Provide the (x, y) coordinate of the cell's center where the given text is located.  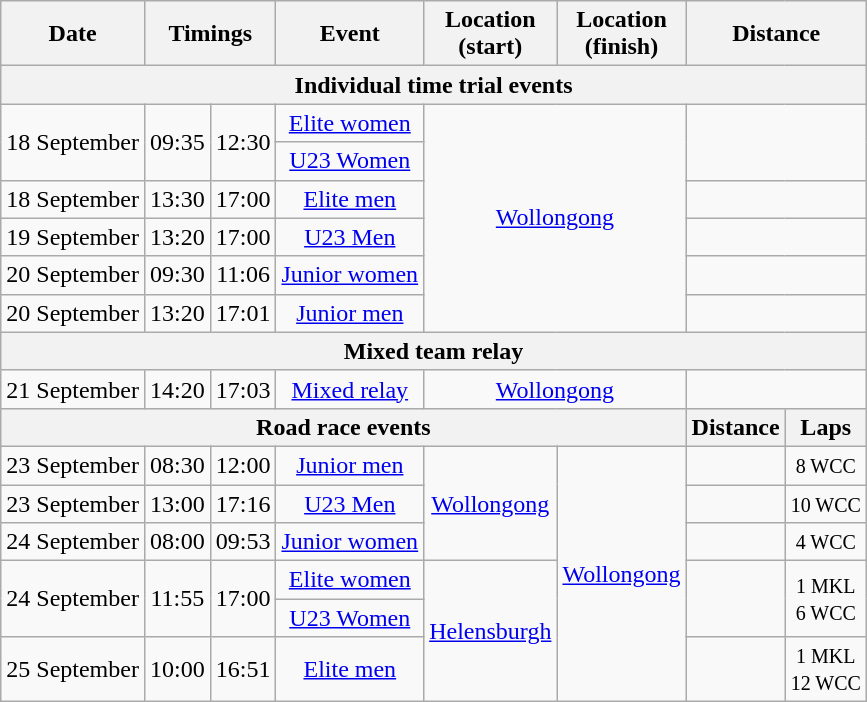
12:30 (243, 142)
Location(finish) (622, 34)
Timings (210, 34)
25 September (73, 670)
10:00 (177, 670)
13:00 (177, 503)
12:00 (243, 465)
08:00 (177, 542)
09:35 (177, 142)
14:20 (177, 389)
Mixed team relay (434, 351)
08:30 (177, 465)
17:03 (243, 389)
17:16 (243, 503)
1 MKL12 WCC (826, 670)
16:51 (243, 670)
Location(start) (490, 34)
10 WCC (826, 503)
Laps (826, 427)
09:30 (177, 275)
Road race events (344, 427)
Event (350, 34)
4 WCC (826, 542)
13:30 (177, 199)
Mixed relay (350, 389)
21 September (73, 389)
09:53 (243, 542)
Individual time trial events (434, 85)
19 September (73, 237)
11:55 (177, 599)
11:06 (243, 275)
17:01 (243, 313)
8 WCC (826, 465)
Helensburgh (490, 632)
1 MKL6 WCC (826, 599)
Date (73, 34)
